Identify which cell holds the provided text, then report its [X, Y] central coordinate. 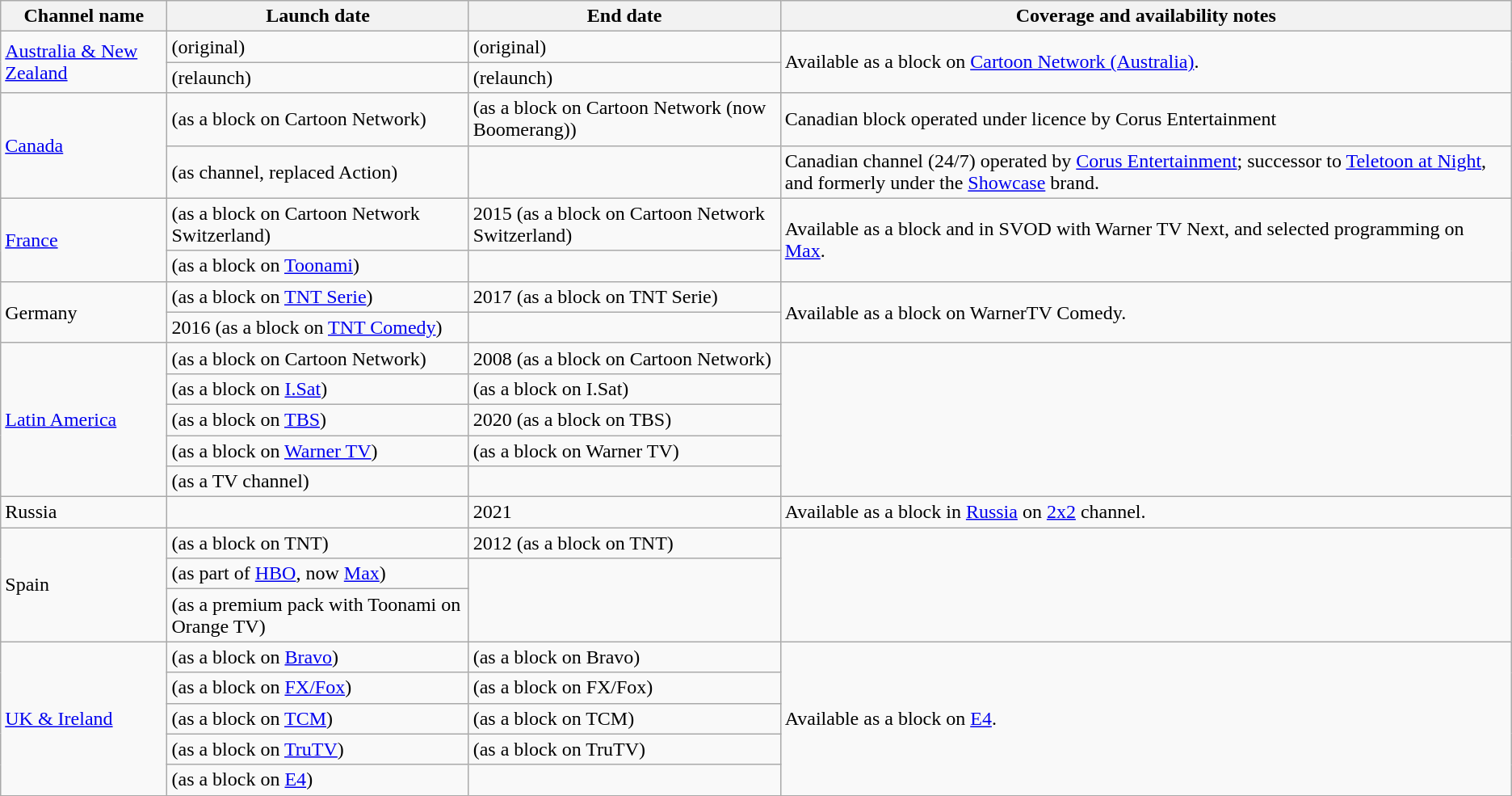
Canadian block operated under licence by Corus Entertainment [1145, 120]
(as a TV channel) [318, 482]
(as a block on TNT Serie) [318, 297]
(as a block on Cartoon Network Switzerland) [318, 225]
2021 [624, 512]
End date [624, 16]
Launch date [318, 16]
2016 (as a block on TNT Comedy) [318, 327]
2008 (as a block on Cartoon Network) [624, 358]
(as channel, replaced Action) [318, 171]
(as a block on TBS) [318, 419]
Coverage and availability notes [1145, 16]
Available as a block and in SVOD with Warner TV Next, and selected programming on Max. [1145, 239]
Russia [84, 512]
(as a block on Toonami) [318, 266]
(as a premium pack with Toonami on Orange TV) [318, 616]
Canadian channel (24/7) operated by Corus Entertainment; successor to Teletoon at Night, and formerly under the Showcase brand. [1145, 171]
(as a block on Cartoon Network (now Boomerang)) [624, 120]
2015 (as a block on Cartoon Network Switzerland) [624, 225]
France [84, 239]
(as a block on E4) [318, 780]
2012 (as a block on TNT) [624, 543]
(as part of HBO, now Max) [318, 574]
Germany [84, 312]
Available as a block on Cartoon Network (Australia). [1145, 62]
Spain [84, 585]
Australia & New Zealand [84, 62]
Available as a block on E4. [1145, 718]
2020 (as a block on TBS) [624, 419]
Available as a block in Russia on 2x2 channel. [1145, 512]
Available as a block on WarnerTV Comedy. [1145, 312]
Canada [84, 145]
UK & Ireland [84, 718]
Latin America [84, 419]
Channel name [84, 16]
(as a block on TNT) [318, 543]
2017 (as a block on TNT Serie) [624, 297]
